Find where the given text appears and provide that cell's center as (x, y) coordinate. 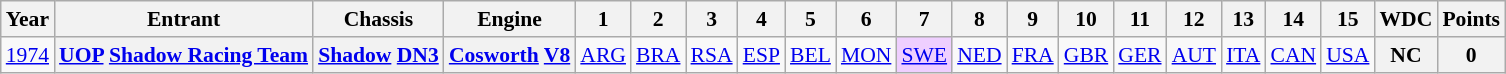
10 (1086, 19)
13 (1243, 19)
4 (762, 19)
SWE (924, 55)
NC (1406, 55)
BEL (810, 55)
5 (810, 19)
WDC (1406, 19)
UOP Shadow Racing Team (184, 55)
Points (1471, 19)
1 (603, 19)
3 (712, 19)
14 (1293, 19)
15 (1348, 19)
ARG (603, 55)
11 (1140, 19)
USA (1348, 55)
8 (979, 19)
1974 (28, 55)
6 (866, 19)
GBR (1086, 55)
Year (28, 19)
MON (866, 55)
Shadow DN3 (378, 55)
0 (1471, 55)
7 (924, 19)
NED (979, 55)
RSA (712, 55)
CAN (1293, 55)
Chassis (378, 19)
Entrant (184, 19)
12 (1194, 19)
Engine (510, 19)
AUT (1194, 55)
2 (658, 19)
9 (1033, 19)
ESP (762, 55)
ITA (1243, 55)
GER (1140, 55)
BRA (658, 55)
Cosworth V8 (510, 55)
FRA (1033, 55)
